Detect which cell encompasses the target text, then output its [x, y] center coordinate. 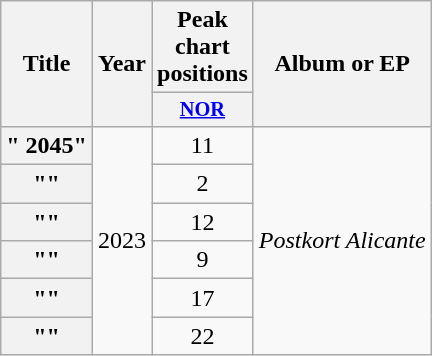
Title [47, 64]
NOR [203, 110]
12 [203, 222]
2023 [122, 240]
Postkort Alicante [342, 240]
Album or EP [342, 64]
Year [122, 64]
11 [203, 145]
" 2045" [47, 145]
17 [203, 298]
2 [203, 184]
9 [203, 260]
Peak chart positions [203, 47]
22 [203, 336]
